Scan for the cell matching the given text and deliver its [x, y] coordinate at center. 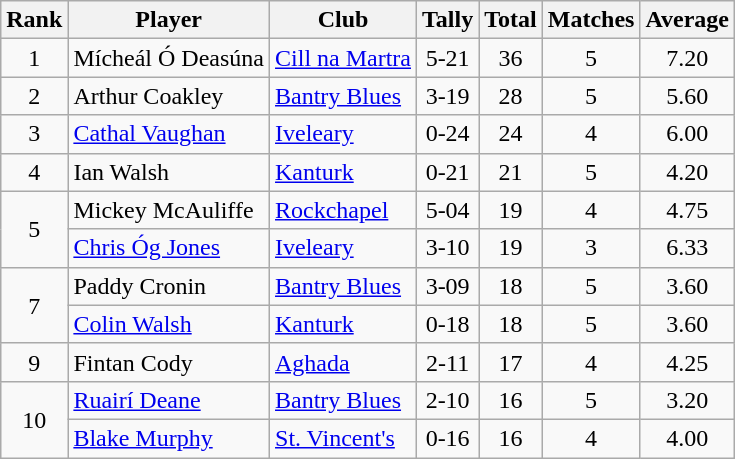
9 [34, 362]
6.00 [688, 134]
1 [34, 58]
Ian Walsh [169, 172]
4.75 [688, 210]
Mícheál Ó Deasúna [169, 58]
Colin Walsh [169, 324]
Chris Óg Jones [169, 248]
5-04 [448, 210]
36 [511, 58]
24 [511, 134]
0-21 [448, 172]
4.00 [688, 438]
Blake Murphy [169, 438]
St. Vincent's [344, 438]
21 [511, 172]
2-11 [448, 362]
2 [34, 96]
Rockchapel [344, 210]
Rank [34, 20]
Player [169, 20]
10 [34, 419]
5-21 [448, 58]
3-10 [448, 248]
28 [511, 96]
0-16 [448, 438]
3-19 [448, 96]
Club [344, 20]
5.60 [688, 96]
Arthur Coakley [169, 96]
0-24 [448, 134]
Total [511, 20]
Ruairí Deane [169, 400]
Mickey McAuliffe [169, 210]
7.20 [688, 58]
3.20 [688, 400]
17 [511, 362]
Paddy Cronin [169, 286]
2-10 [448, 400]
Average [688, 20]
Tally [448, 20]
Fintan Cody [169, 362]
3-09 [448, 286]
6.33 [688, 248]
Aghada [344, 362]
Matches [591, 20]
0-18 [448, 324]
Cill na Martra [344, 58]
4.20 [688, 172]
Cathal Vaughan [169, 134]
4.25 [688, 362]
7 [34, 305]
